Identify which cell holds the provided text, then report its (x, y) central coordinate. 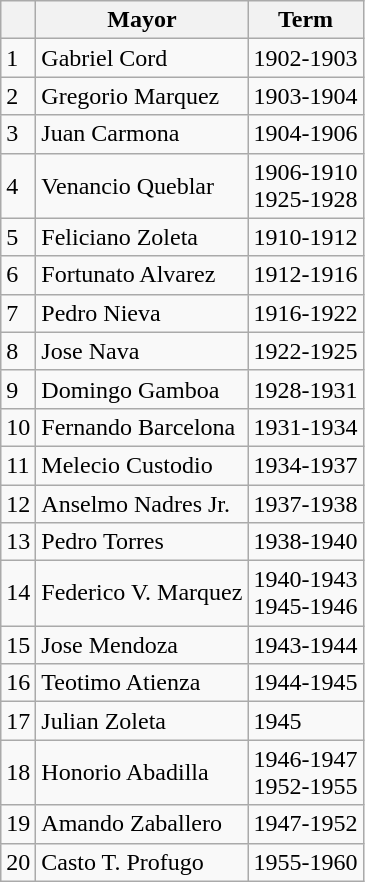
Gregorio Marquez (142, 96)
20 (18, 862)
4 (18, 186)
Jose Nava (142, 351)
Mayor (142, 20)
1955-1960 (306, 862)
1940-19431945-1946 (306, 594)
Pedro Torres (142, 542)
Melecio Custodio (142, 465)
5 (18, 237)
19 (18, 824)
10 (18, 427)
1910-1912 (306, 237)
2 (18, 96)
Fortunato Alvarez (142, 275)
1937-1938 (306, 503)
Federico V. Marquez (142, 594)
Julian Zoleta (142, 721)
17 (18, 721)
1946-19471952-1955 (306, 772)
Gabriel Cord (142, 58)
1 (18, 58)
Casto T. Profugo (142, 862)
Anselmo Nadres Jr. (142, 503)
13 (18, 542)
16 (18, 683)
11 (18, 465)
Juan Carmona (142, 134)
Honorio Abadilla (142, 772)
Jose Mendoza (142, 645)
1902-1903 (306, 58)
1916-1922 (306, 313)
Fernando Barcelona (142, 427)
1928-1931 (306, 389)
Pedro Nieva (142, 313)
1945 (306, 721)
1922-1925 (306, 351)
Term (306, 20)
3 (18, 134)
9 (18, 389)
Domingo Gamboa (142, 389)
14 (18, 594)
Feliciano Zoleta (142, 237)
1912-1916 (306, 275)
1944-1945 (306, 683)
8 (18, 351)
Teotimo Atienza (142, 683)
1906-19101925-1928 (306, 186)
1934-1937 (306, 465)
1938-1940 (306, 542)
Venancio Queblar (142, 186)
7 (18, 313)
1931-1934 (306, 427)
1947-1952 (306, 824)
6 (18, 275)
Amando Zaballero (142, 824)
1904-1906 (306, 134)
12 (18, 503)
18 (18, 772)
1943-1944 (306, 645)
1903-1904 (306, 96)
15 (18, 645)
